From the cell containing the given text, extract its center point as (x, y) coordinate. 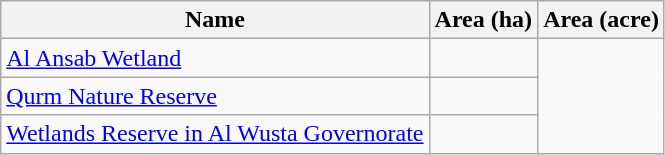
Area (ha) (484, 20)
Name (215, 20)
Al Ansab Wetland (215, 58)
Qurm Nature Reserve (215, 96)
Area (acre) (602, 20)
Wetlands Reserve in Al Wusta Governorate (215, 134)
